Detect which cell encompasses the target text, then output its [X, Y] center coordinate. 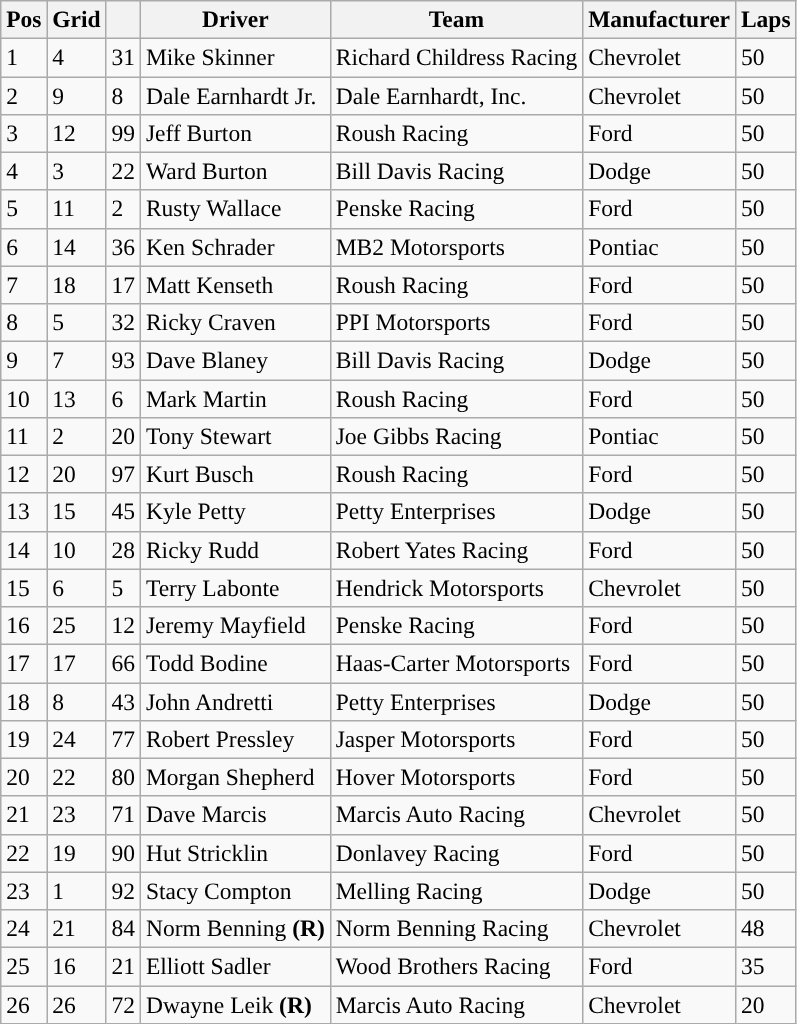
Wood Brothers Racing [456, 966]
28 [123, 550]
Jasper Motorsports [456, 739]
80 [123, 777]
Ward Burton [235, 171]
77 [123, 739]
99 [123, 133]
Team [456, 19]
Dale Earnhardt, Inc. [456, 95]
Matt Kenseth [235, 285]
Ken Schrader [235, 247]
Haas-Carter Motorsports [456, 663]
Norm Benning (R) [235, 928]
Grid [76, 19]
Mark Martin [235, 398]
92 [123, 891]
MB2 Motorsports [456, 247]
90 [123, 853]
Tony Stewart [235, 436]
72 [123, 1004]
43 [123, 701]
Hendrick Motorsports [456, 588]
Terry Labonte [235, 588]
97 [123, 474]
Jeremy Mayfield [235, 625]
Morgan Shepherd [235, 777]
Laps [766, 19]
32 [123, 322]
Robert Yates Racing [456, 550]
66 [123, 663]
John Andretti [235, 701]
Dave Marcis [235, 815]
Dale Earnhardt Jr. [235, 95]
71 [123, 815]
93 [123, 360]
Pos [24, 19]
36 [123, 247]
Todd Bodine [235, 663]
Driver [235, 19]
Melling Racing [456, 891]
Ricky Craven [235, 322]
35 [766, 966]
Hut Stricklin [235, 853]
Donlavey Racing [456, 853]
Ricky Rudd [235, 550]
Hover Motorsports [456, 777]
Joe Gibbs Racing [456, 436]
Rusty Wallace [235, 209]
Dwayne Leik (R) [235, 1004]
Dave Blaney [235, 360]
Kurt Busch [235, 474]
Stacy Compton [235, 891]
Mike Skinner [235, 57]
Norm Benning Racing [456, 928]
Kyle Petty [235, 512]
Manufacturer [660, 19]
Jeff Burton [235, 133]
31 [123, 57]
PPI Motorsports [456, 322]
45 [123, 512]
Elliott Sadler [235, 966]
Robert Pressley [235, 739]
Richard Childress Racing [456, 57]
48 [766, 928]
84 [123, 928]
